Return (x, y) of the center of cell containing provided text 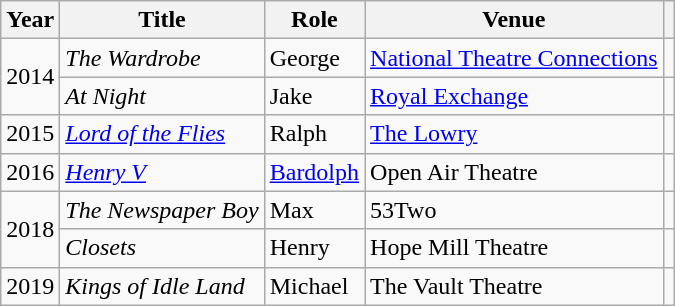
Lord of the Flies (162, 134)
Year (30, 20)
Title (162, 20)
Kings of Idle Land (162, 286)
The Newspaper Boy (162, 210)
2018 (30, 229)
Henry V (162, 172)
The Vault Theatre (514, 286)
At Night (162, 96)
Closets (162, 248)
The Lowry (514, 134)
Open Air Theatre (514, 172)
Ralph (314, 134)
Jake (314, 96)
53Two (514, 210)
2019 (30, 286)
George (314, 58)
Michael (314, 286)
2014 (30, 77)
Venue (514, 20)
Hope Mill Theatre (514, 248)
Royal Exchange (514, 96)
National Theatre Connections (514, 58)
2015 (30, 134)
2016 (30, 172)
Henry (314, 248)
Max (314, 210)
Bardolph (314, 172)
Role (314, 20)
The Wardrobe (162, 58)
